Detect which cell encompasses the target text, then output its (X, Y) center coordinate. 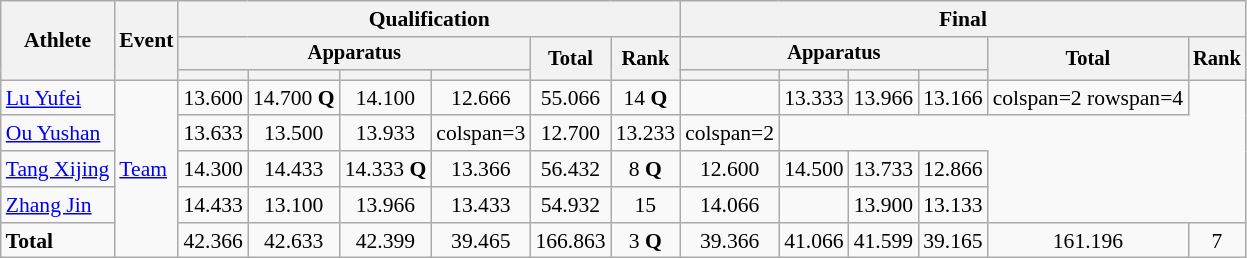
8 Q (646, 169)
13.333 (814, 98)
12.600 (730, 169)
13.500 (294, 134)
13.933 (386, 134)
Lu Yufei (58, 98)
12.666 (480, 98)
Zhang Jin (58, 205)
13.600 (212, 98)
14.700 Q (294, 98)
14.333 Q (386, 169)
Tang Xijing (58, 169)
Event (146, 40)
Qualification (429, 19)
colspan=2 rowspan=4 (1088, 98)
55.066 (570, 98)
13.133 (952, 205)
15 (646, 205)
14.100 (386, 98)
14.066 (730, 205)
colspan=3 (480, 134)
13.100 (294, 205)
13.900 (884, 205)
colspan=2 (730, 134)
Ou Yushan (58, 134)
Team (146, 169)
12.700 (570, 134)
12.866 (952, 169)
14.500 (814, 169)
13.433 (480, 205)
56.432 (570, 169)
Athlete (58, 40)
54.932 (570, 205)
13.166 (952, 98)
Final (963, 19)
13.366 (480, 169)
13.633 (212, 134)
13.233 (646, 134)
14.300 (212, 169)
13.733 (884, 169)
14 Q (646, 98)
